Return the (X, Y) coordinate for the center point of the cell that contains the specified text.  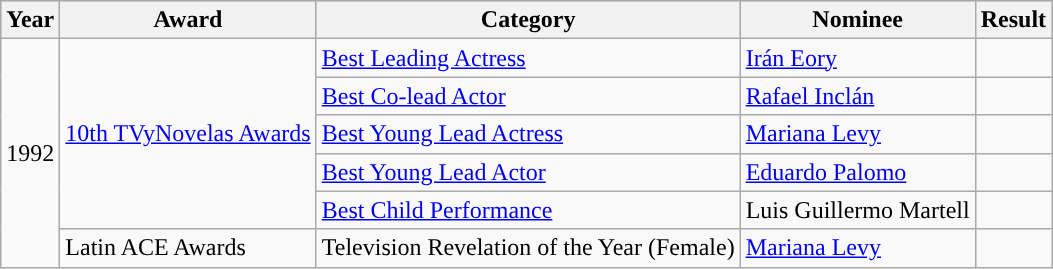
Year (30, 20)
Latin ACE Awards (188, 248)
10th TVyNovelas Awards (188, 134)
Television Revelation of the Year (Female) (528, 248)
Rafael Inclán (858, 96)
Best Child Performance (528, 210)
Best Leading Actress (528, 58)
Irán Eory (858, 58)
Result (1013, 20)
Luis Guillermo Martell (858, 210)
Award (188, 20)
Best Co-lead Actor (528, 96)
1992 (30, 153)
Best Young Lead Actor (528, 172)
Best Young Lead Actress (528, 134)
Nominee (858, 20)
Category (528, 20)
Eduardo Palomo (858, 172)
